Capture the cell that displays the provided text and extract its (X, Y) central coordinate. 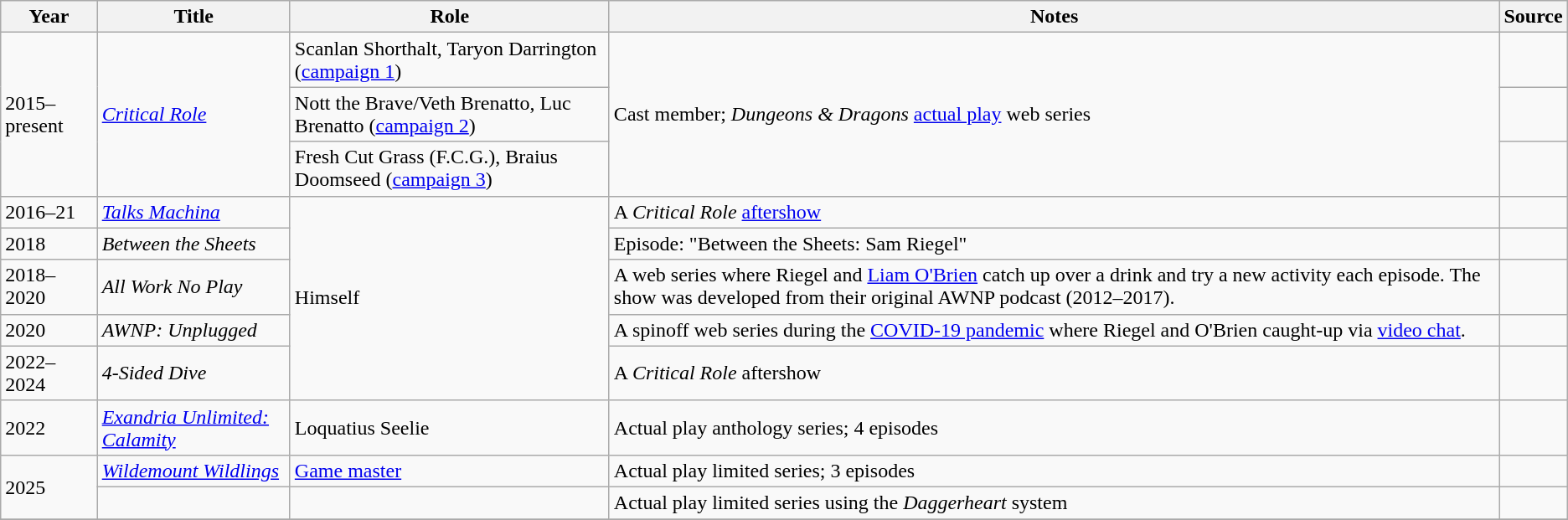
Notes (1054, 17)
Cast member; Dungeons & Dragons actual play web series (1054, 114)
Source (1533, 17)
Year (49, 17)
2022 (49, 427)
Actual play limited series; 3 episodes (1054, 471)
2025 (49, 487)
Actual play anthology series; 4 episodes (1054, 427)
2015–present (49, 114)
Loquatius Seelie (449, 427)
All Work No Play (193, 286)
Title (193, 17)
Exandria Unlimited: Calamity (193, 427)
2016–21 (49, 212)
2022–2024 (49, 373)
A spinoff web series during the COVID-19 pandemic where Riegel and O'Brien caught-up via video chat. (1054, 330)
Between the Sheets (193, 244)
Talks Machina (193, 212)
Critical Role (193, 114)
AWNP: Unplugged (193, 330)
Role (449, 17)
Himself (449, 298)
Episode: "Between the Sheets: Sam Riegel" (1054, 244)
4-Sided Dive (193, 373)
Game master (449, 471)
2020 (49, 330)
Actual play limited series using the Daggerheart system (1054, 502)
Wildemount Wildlings (193, 471)
2018 (49, 244)
Fresh Cut Grass (F.C.G.), Braius Doomseed (campaign 3) (449, 169)
2018–2020 (49, 286)
Nott the Brave/Veth Brenatto, Luc Brenatto (campaign 2) (449, 114)
Scanlan Shorthalt, Taryon Darrington (campaign 1) (449, 60)
